Return the [X, Y] coordinate for the center point of the cell that contains the specified text.  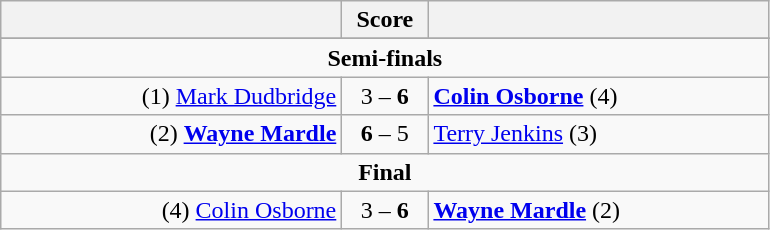
(4) Colin Osborne [172, 210]
Semi-finals [385, 58]
Score [385, 20]
Terry Jenkins (3) [598, 134]
6 – 5 [385, 134]
(1) Mark Dudbridge [172, 96]
Colin Osborne (4) [598, 96]
Final [385, 172]
Wayne Mardle (2) [598, 210]
(2) Wayne Mardle [172, 134]
